Scan for the cell matching the given text and deliver its [x, y] coordinate at center. 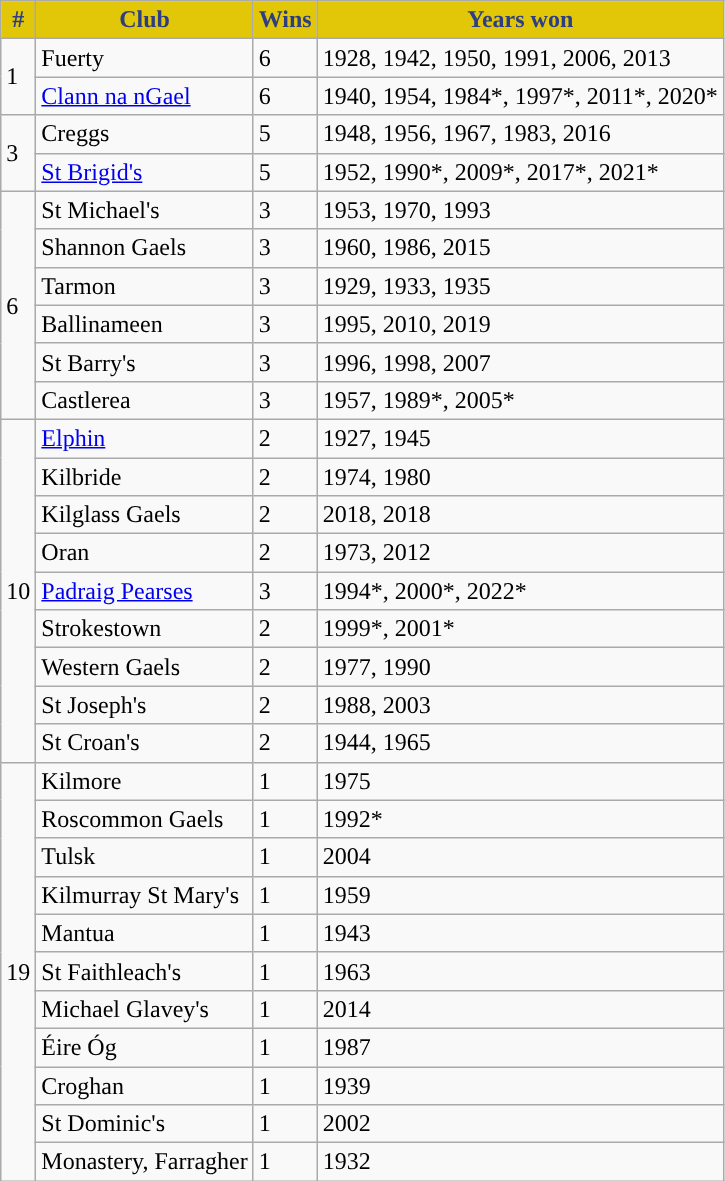
1940, 1954, 1984*, 1997*, 2011*, 2020* [520, 96]
1953, 1970, 1993 [520, 210]
St Joseph's [144, 705]
Castlerea [144, 400]
Fuerty [144, 58]
Éire Óg [144, 1047]
1932 [520, 1162]
2014 [520, 1009]
Kilglass Gaels [144, 515]
1943 [520, 933]
Michael Glavey's [144, 1009]
Tulsk [144, 857]
Clann na nGael [144, 96]
Shannon Gaels [144, 248]
1987 [520, 1047]
1974, 1980 [520, 477]
1977, 1990 [520, 667]
1992* [520, 819]
Monastery, Farragher [144, 1162]
10 [18, 590]
St Brigid's [144, 172]
1995, 2010, 2019 [520, 324]
St Croan's [144, 743]
1929, 1933, 1935 [520, 286]
Kilbride [144, 477]
Tarmon [144, 286]
1957, 1989*, 2005* [520, 400]
1944, 1965 [520, 743]
Roscommon Gaels [144, 819]
St Barry's [144, 362]
1994*, 2000*, 2022* [520, 591]
St Faithleach's [144, 971]
St Michael's [144, 210]
1996, 1998, 2007 [520, 362]
Western Gaels [144, 667]
Mantua [144, 933]
1927, 1945 [520, 438]
Creggs [144, 134]
1928, 1942, 1950, 1991, 2006, 2013 [520, 58]
1975 [520, 781]
Padraig Pearses [144, 591]
Wins [285, 20]
1948, 1956, 1967, 1983, 2016 [520, 134]
Elphin [144, 438]
1960, 1986, 2015 [520, 248]
1939 [520, 1085]
Kilmore [144, 781]
2018, 2018 [520, 515]
1959 [520, 895]
1963 [520, 971]
1999*, 2001* [520, 629]
1988, 2003 [520, 705]
Years won [520, 20]
Club [144, 20]
Ballinameen [144, 324]
19 [18, 972]
# [18, 20]
Croghan [144, 1085]
Oran [144, 553]
2004 [520, 857]
St Dominic's [144, 1124]
1973, 2012 [520, 553]
Kilmurray St Mary's [144, 895]
2002 [520, 1124]
Strokestown [144, 629]
1952, 1990*, 2009*, 2017*, 2021* [520, 172]
